Provide the [x, y] coordinate of the cell's center where the given text is located.  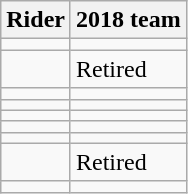
Rider [36, 20]
2018 team [128, 20]
